Search for the cell housing the specified text and yield its (X, Y) center coordinate. 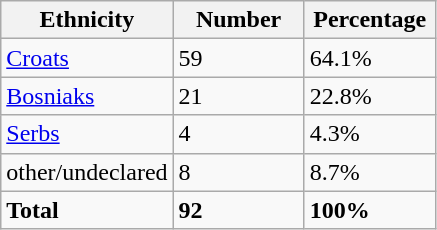
100% (370, 210)
64.1% (370, 58)
Bosniaks (87, 96)
4.3% (370, 134)
Ethnicity (87, 20)
other/undeclared (87, 172)
4 (238, 134)
21 (238, 96)
22.8% (370, 96)
8 (238, 172)
Croats (87, 58)
59 (238, 58)
Serbs (87, 134)
Percentage (370, 20)
Number (238, 20)
92 (238, 210)
8.7% (370, 172)
Total (87, 210)
